Capture the cell that displays the provided text and extract its (x, y) central coordinate. 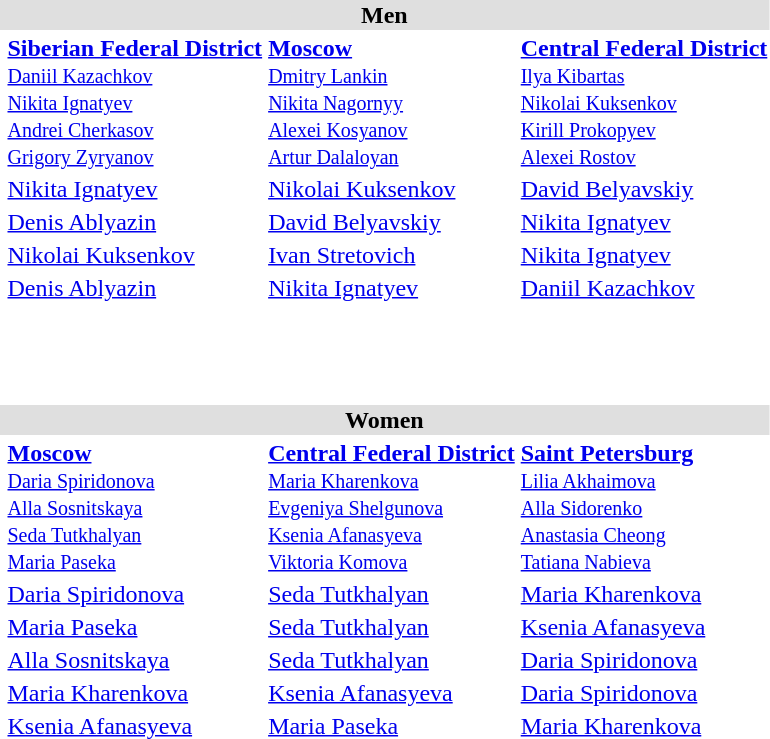
Central Federal District Ilya Kibartas Nikolai Kuksenkov Kirill Prokopyev Alexei Rostov (644, 102)
Moscow Dmitry Lankin Nikita Nagornyy Alexei Kosyanov Artur Dalaloyan (392, 102)
Siberian Federal District Daniil Kazachkov Nikita Ignatyev Andrei Cherkasov Grigory Zyryanov (135, 102)
Alla Sosnitskaya (135, 660)
Men (384, 15)
Ivan Stretovich (392, 255)
Women (384, 420)
Saint PetersburgLilia AkhaimovaAlla SidorenkoAnastasia CheongTatiana Nabieva (644, 507)
Maria Paseka (135, 627)
Daniil Kazachkov (644, 288)
Central Federal DistrictMaria KharenkovaEvgeniya ShelgunovaKsenia AfanasyevaViktoria Komova (392, 507)
MoscowDaria SpiridonovaAlla SosnitskayaSeda TutkhalyanMaria Paseka (135, 507)
